Capture the cell that displays the provided text and extract its [x, y] central coordinate. 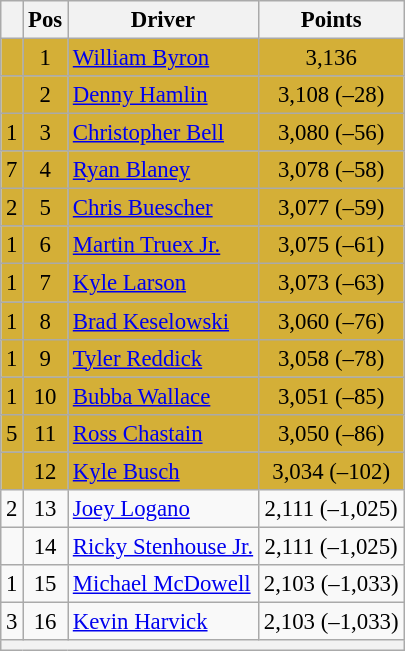
Driver [164, 20]
Pos [46, 20]
12 [46, 471]
6 [46, 245]
3,077 (–59) [330, 208]
Tyler Reddick [164, 358]
3,051 (–85) [330, 396]
3,136 [330, 58]
3,034 (–102) [330, 471]
Ricky Stenhouse Jr. [164, 546]
3,050 (–86) [330, 433]
13 [46, 509]
Chris Buescher [164, 208]
Joey Logano [164, 509]
Ryan Blaney [164, 170]
4 [46, 170]
14 [46, 546]
Kevin Harvick [164, 621]
Martin Truex Jr. [164, 245]
3,078 (–58) [330, 170]
Michael McDowell [164, 584]
3,080 (–56) [330, 133]
16 [46, 621]
Denny Hamlin [164, 95]
Christopher Bell [164, 133]
Brad Keselowski [164, 321]
9 [46, 358]
3,073 (–63) [330, 283]
3,075 (–61) [330, 245]
Ross Chastain [164, 433]
William Byron [164, 58]
3,058 (–78) [330, 358]
8 [46, 321]
Kyle Larson [164, 283]
3,060 (–76) [330, 321]
11 [46, 433]
Kyle Busch [164, 471]
Points [330, 20]
15 [46, 584]
3,108 (–28) [330, 95]
Bubba Wallace [164, 396]
10 [46, 396]
